Detect which cell encompasses the target text, then output its (X, Y) center coordinate. 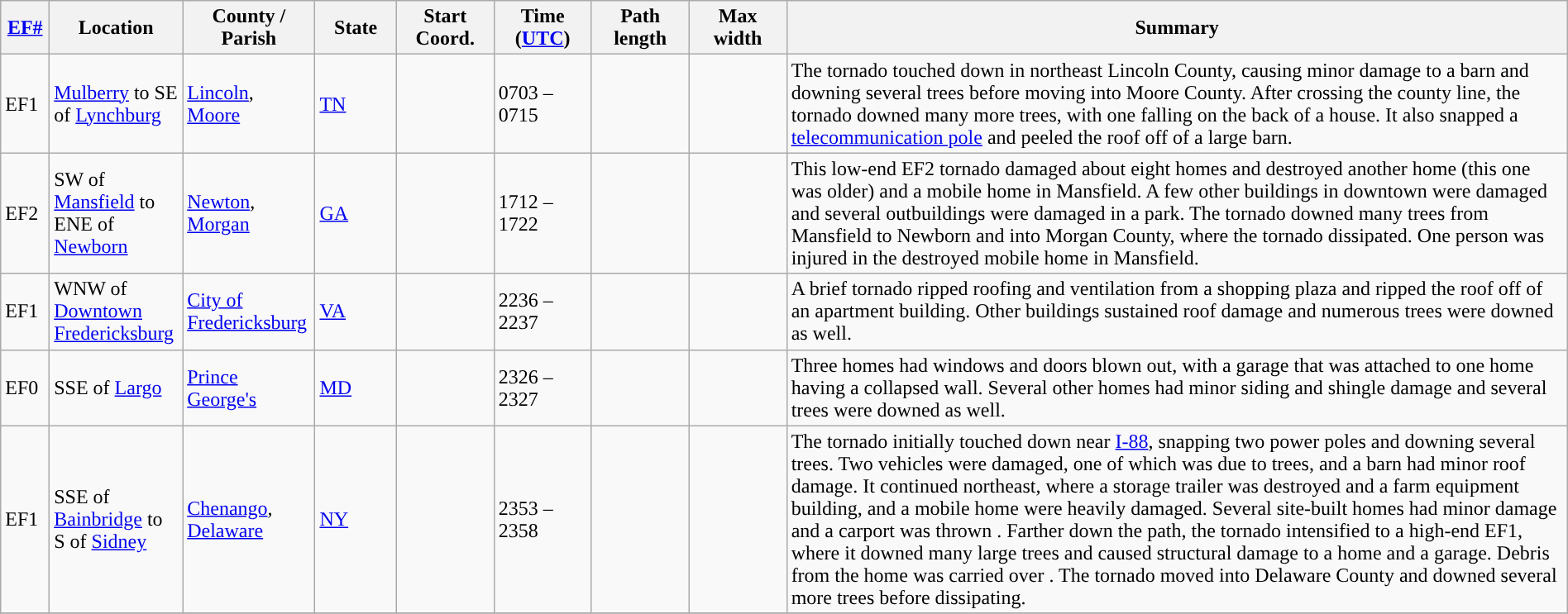
GA (356, 213)
WNW of Downtown Fredericksburg (116, 312)
City of Fredericksburg (249, 312)
SSE of Largo (116, 388)
EF# (25, 28)
Summary (1177, 28)
MD (356, 388)
0703 – 0715 (543, 104)
Path length (640, 28)
1712 – 1722 (543, 213)
Location (116, 28)
Newton, Morgan (249, 213)
2236 – 2237 (543, 312)
County / Parish (249, 28)
Max width (738, 28)
Mulberry to SE of Lynchburg (116, 104)
2326 – 2327 (543, 388)
Time (UTC) (543, 28)
Start Coord. (445, 28)
Lincoln, Moore (249, 104)
EF2 (25, 213)
EF0 (25, 388)
SSE of Bainbridge to S of Sidney (116, 519)
Prince George's (249, 388)
TN (356, 104)
2353 – 2358 (543, 519)
NY (356, 519)
State (356, 28)
VA (356, 312)
Chenango, Delaware (249, 519)
SW of Mansfield to ENE of Newborn (116, 213)
